Capture the cell that displays the provided text and extract its (x, y) central coordinate. 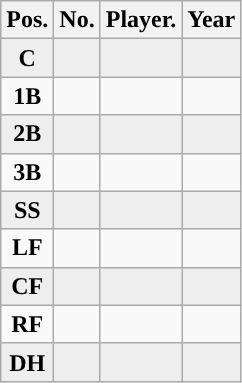
Pos. (28, 20)
Player. (140, 20)
2B (28, 134)
1B (28, 96)
LF (28, 248)
CF (28, 286)
No. (77, 20)
C (28, 58)
SS (28, 210)
RF (28, 324)
3B (28, 172)
Year (212, 20)
DH (28, 362)
